From the cell containing the given text, extract its center point as (x, y) coordinate. 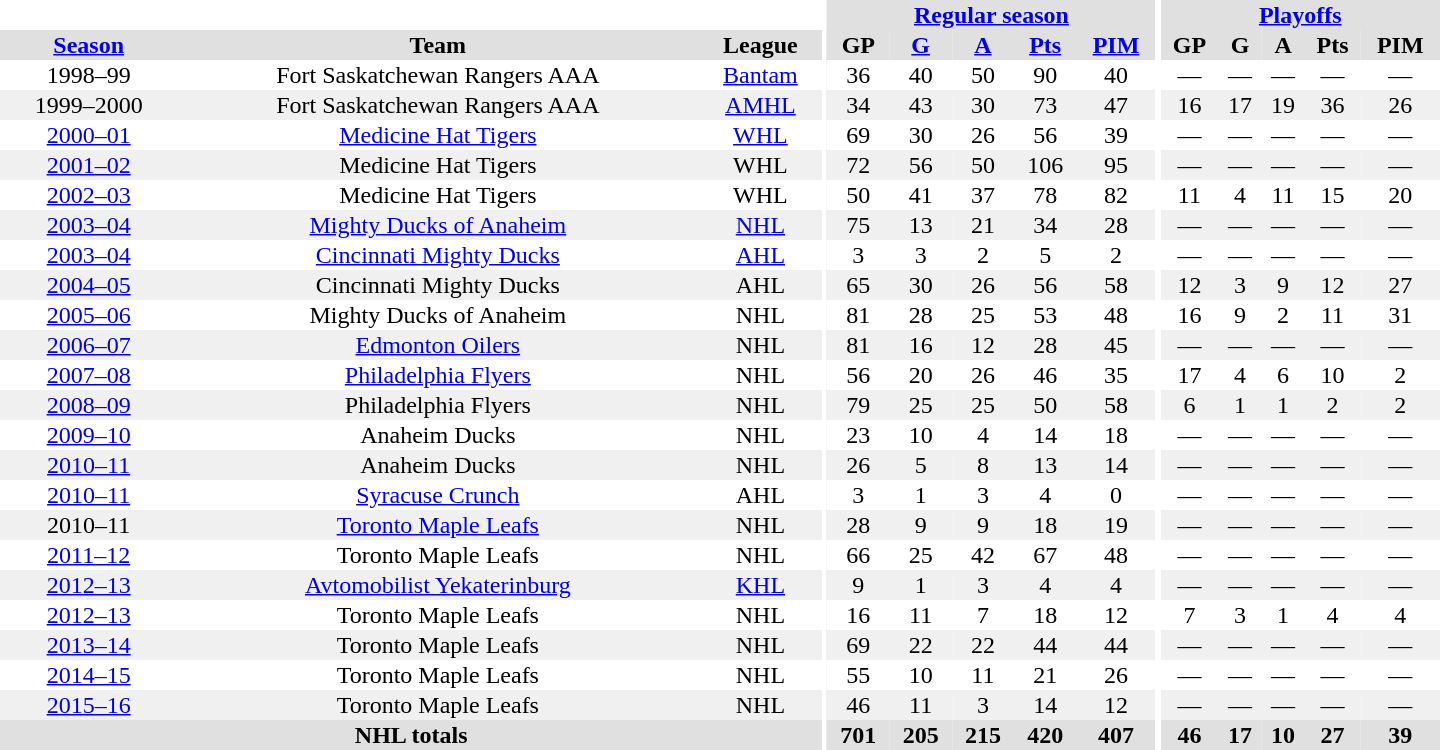
79 (858, 405)
35 (1116, 375)
23 (858, 435)
Playoffs (1300, 15)
Syracuse Crunch (438, 495)
1998–99 (88, 75)
420 (1045, 735)
0 (1116, 495)
Edmonton Oilers (438, 345)
90 (1045, 75)
2008–09 (88, 405)
41 (921, 195)
2013–14 (88, 645)
2005–06 (88, 315)
106 (1045, 165)
42 (983, 555)
407 (1116, 735)
2009–10 (88, 435)
2014–15 (88, 675)
Team (438, 45)
66 (858, 555)
78 (1045, 195)
15 (1333, 195)
2007–08 (88, 375)
95 (1116, 165)
82 (1116, 195)
2001–02 (88, 165)
701 (858, 735)
2002–03 (88, 195)
47 (1116, 105)
73 (1045, 105)
55 (858, 675)
37 (983, 195)
2000–01 (88, 135)
72 (858, 165)
53 (1045, 315)
75 (858, 225)
KHL (760, 585)
43 (921, 105)
1999–2000 (88, 105)
Regular season (991, 15)
45 (1116, 345)
65 (858, 285)
AMHL (760, 105)
Bantam (760, 75)
205 (921, 735)
Avtomobilist Yekaterinburg (438, 585)
League (760, 45)
8 (983, 465)
2004–05 (88, 285)
NHL totals (411, 735)
2011–12 (88, 555)
67 (1045, 555)
Season (88, 45)
215 (983, 735)
31 (1400, 315)
2006–07 (88, 345)
2015–16 (88, 705)
